Capture the cell that displays the provided text and extract its (X, Y) central coordinate. 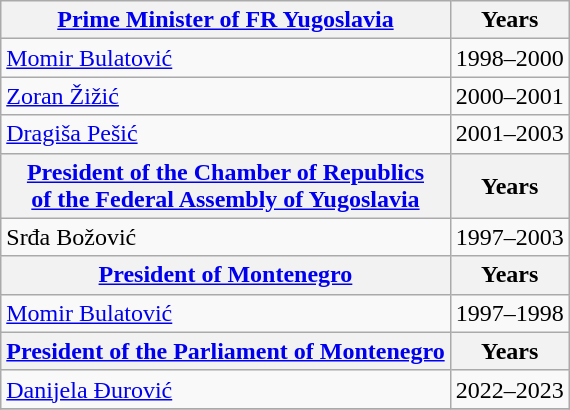
Dragiša Pešić (226, 134)
President of Montenegro (226, 275)
Zoran Žižić (226, 96)
1998–2000 (510, 58)
President of the Chamber of Republicsof the Federal Assembly of Yugoslavia (226, 186)
2001–2003 (510, 134)
Danijela Đurović (226, 389)
1997–2003 (510, 237)
Srđa Božović (226, 237)
Prime Minister of FR Yugoslavia (226, 20)
President of the Parliament of Montenegro (226, 351)
1997–1998 (510, 313)
2022–2023 (510, 389)
2000–2001 (510, 96)
